Return (X, Y) of the center of cell containing provided text 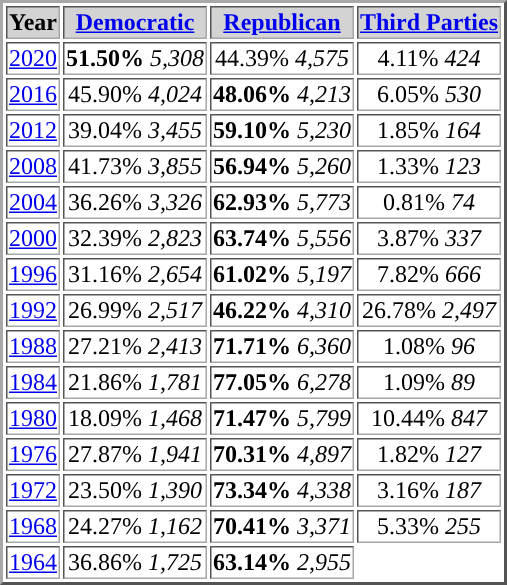
0.81% 74 (429, 202)
5.33% 255 (429, 526)
73.34% 4,338 (282, 490)
46.22% 4,310 (282, 310)
45.90% 4,024 (135, 94)
24.27% 1,162 (135, 526)
71.47% 5,799 (282, 418)
21.86% 1,781 (135, 382)
Republican (282, 22)
1992 (33, 310)
27.21% 2,413 (135, 346)
1972 (33, 490)
Year (33, 22)
1.85% 164 (429, 130)
61.02% 5,197 (282, 274)
2004 (33, 202)
48.06% 4,213 (282, 94)
2000 (33, 238)
23.50% 1,390 (135, 490)
27.87% 1,941 (135, 454)
Democratic (135, 22)
Third Parties (429, 22)
36.26% 3,326 (135, 202)
1968 (33, 526)
1.33% 123 (429, 166)
2008 (33, 166)
3.16% 187 (429, 490)
10.44% 847 (429, 418)
2012 (33, 130)
2016 (33, 94)
56.94% 5,260 (282, 166)
31.16% 2,654 (135, 274)
6.05% 530 (429, 94)
70.41% 3,371 (282, 526)
63.14% 2,955 (282, 562)
26.78% 2,497 (429, 310)
41.73% 3,855 (135, 166)
71.71% 6,360 (282, 346)
51.50% 5,308 (135, 58)
1.08% 96 (429, 346)
63.74% 5,556 (282, 238)
32.39% 2,823 (135, 238)
70.31% 4,897 (282, 454)
1988 (33, 346)
1.82% 127 (429, 454)
59.10% 5,230 (282, 130)
1964 (33, 562)
1984 (33, 382)
18.09% 1,468 (135, 418)
77.05% 6,278 (282, 382)
3.87% 337 (429, 238)
2020 (33, 58)
26.99% 2,517 (135, 310)
39.04% 3,455 (135, 130)
4.11% 424 (429, 58)
44.39% 4,575 (282, 58)
1.09% 89 (429, 382)
62.93% 5,773 (282, 202)
1976 (33, 454)
7.82% 666 (429, 274)
1980 (33, 418)
1996 (33, 274)
36.86% 1,725 (135, 562)
